Output the [X, Y] coordinate of the center of the cell containing the given text.  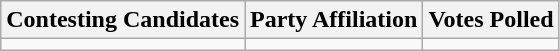
Party Affiliation [334, 20]
Votes Polled [491, 20]
Contesting Candidates [123, 20]
